Find where the given text appears and provide that cell's center as [X, Y] coordinate. 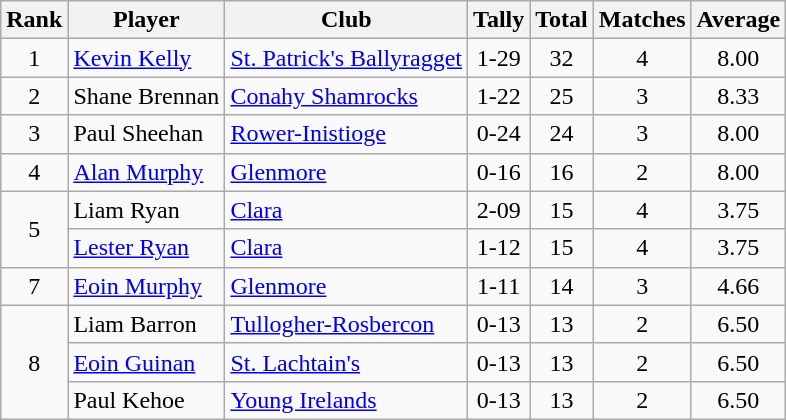
Kevin Kelly [146, 58]
25 [562, 96]
Eoin Murphy [146, 286]
Paul Kehoe [146, 400]
1 [34, 58]
0-24 [499, 134]
Tally [499, 20]
Player [146, 20]
Average [738, 20]
Matches [642, 20]
St. Patrick's Ballyragget [346, 58]
Shane Brennan [146, 96]
32 [562, 58]
Paul Sheehan [146, 134]
Alan Murphy [146, 172]
16 [562, 172]
8.33 [738, 96]
Young Irelands [346, 400]
24 [562, 134]
8 [34, 362]
St. Lachtain's [346, 362]
Rower-Inistioge [346, 134]
Rank [34, 20]
2-09 [499, 210]
1-12 [499, 248]
Lester Ryan [146, 248]
Liam Ryan [146, 210]
Liam Barron [146, 324]
1-29 [499, 58]
0-16 [499, 172]
14 [562, 286]
5 [34, 229]
Club [346, 20]
Total [562, 20]
1-11 [499, 286]
1-22 [499, 96]
Tullogher-Rosbercon [346, 324]
Conahy Shamrocks [346, 96]
Eoin Guinan [146, 362]
4.66 [738, 286]
7 [34, 286]
